Determine the (X, Y) coordinate at the center of the cell enclosing the given text.  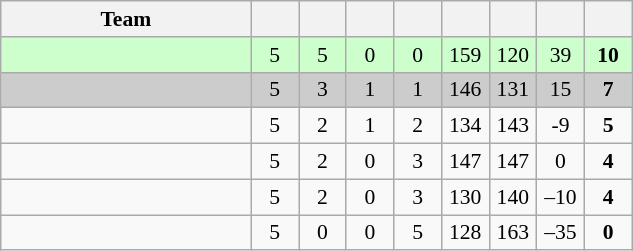
–10 (561, 197)
–35 (561, 233)
159 (465, 55)
128 (465, 233)
7 (608, 90)
163 (513, 233)
-9 (561, 126)
10 (608, 55)
131 (513, 90)
146 (465, 90)
140 (513, 197)
134 (465, 126)
143 (513, 126)
39 (561, 55)
Team (126, 19)
15 (561, 90)
120 (513, 55)
130 (465, 197)
